Determine the [X, Y] coordinate at the center of the cell enclosing the given text.  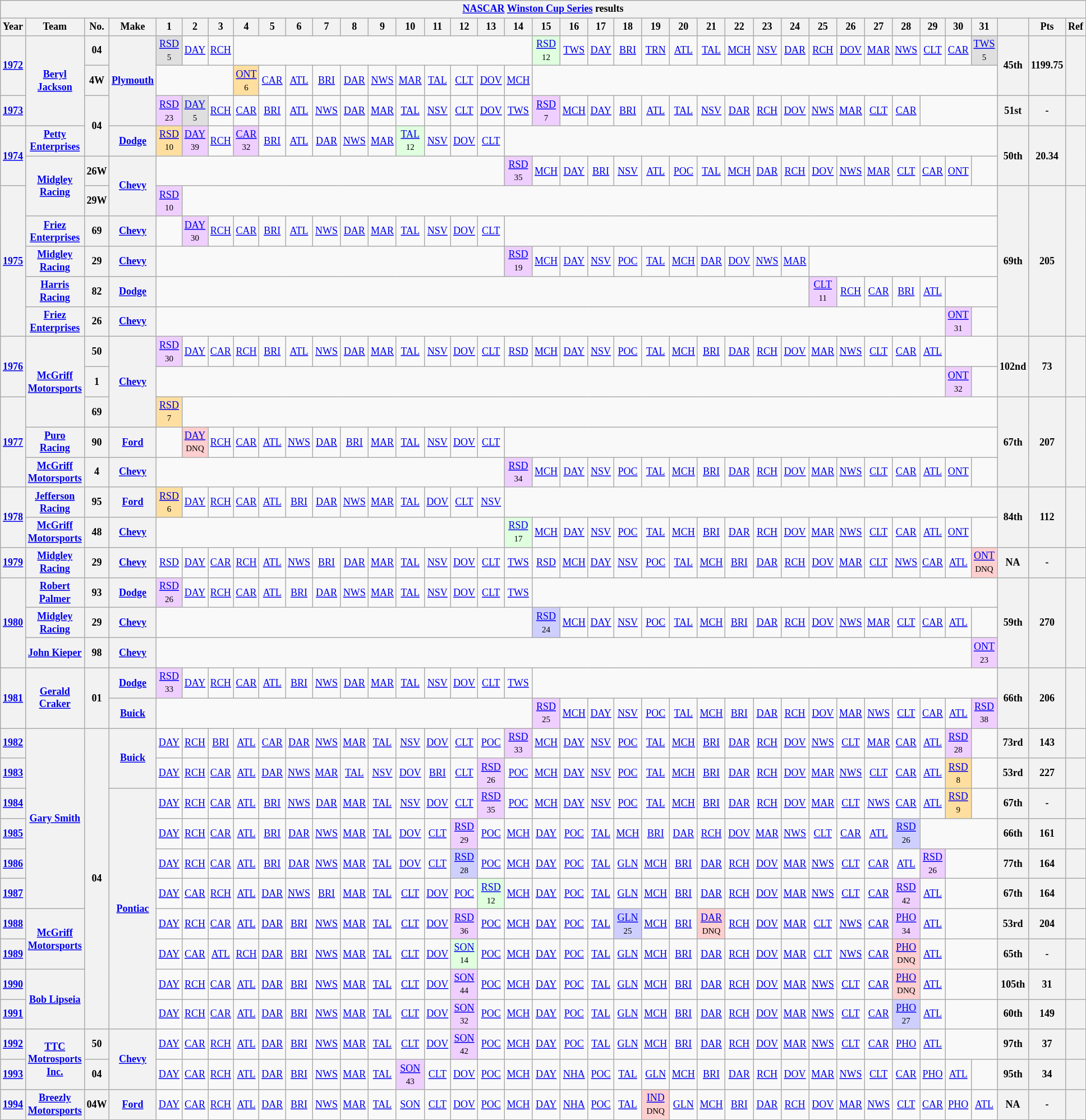
77th [1013, 864]
TAL12 [410, 141]
20.34 [1047, 156]
Gary Smith [55, 819]
RSD24 [546, 623]
Plymouth [133, 81]
DAY30 [195, 231]
1984 [13, 804]
8 [355, 27]
PHO34 [906, 924]
No. [96, 27]
Pts [1047, 27]
51st [1013, 111]
98 [96, 653]
Gerald Craker [55, 698]
9 [383, 27]
RSD25 [546, 713]
SON42 [464, 1044]
RSD42 [906, 894]
93 [96, 593]
270 [1047, 623]
205 [1047, 261]
INDDNQ [656, 1105]
23 [767, 27]
1977 [13, 442]
20 [684, 27]
DAY39 [195, 141]
1979 [13, 563]
21 [711, 27]
26W [96, 171]
102nd [1013, 367]
1991 [13, 1015]
59th [1013, 623]
Puro Racing [55, 442]
Ref [1076, 27]
Robert Palmer [55, 593]
ONT31 [958, 322]
27 [878, 27]
18 [628, 27]
SON44 [464, 984]
73rd [1013, 743]
4W [96, 81]
1973 [13, 111]
1989 [13, 954]
5 [273, 27]
25 [823, 27]
RSD29 [464, 834]
161 [1047, 834]
DAYDNQ [195, 442]
97th [1013, 1044]
45th [1013, 65]
RSD17 [518, 533]
RSD30 [169, 352]
1980 [13, 623]
19 [656, 27]
Team [55, 27]
3 [220, 27]
SON32 [464, 1015]
206 [1047, 698]
Breezly Motorsports [55, 1105]
6 [300, 27]
SON [410, 1105]
RSD38 [984, 713]
Make [133, 27]
ONT23 [984, 653]
69th [1013, 261]
SON43 [410, 1075]
ONT32 [958, 382]
TWS5 [984, 51]
1988 [13, 924]
TTC Motrosports Inc. [55, 1059]
Bob Lipseia [55, 999]
143 [1047, 743]
14 [518, 27]
105th [1013, 984]
16 [574, 27]
SON14 [464, 954]
15 [546, 27]
24 [795, 27]
1974 [13, 156]
Pontiac [133, 909]
48 [96, 533]
1994 [13, 1105]
01 [96, 698]
13 [491, 27]
22 [739, 27]
1978 [13, 517]
RSD5 [169, 51]
60th [1013, 1015]
CAR32 [246, 141]
1199.75 [1047, 65]
RSD34 [518, 472]
11 [438, 27]
1990 [13, 984]
1972 [13, 65]
04W [96, 1105]
10 [410, 27]
DAY5 [195, 111]
12 [464, 27]
1986 [13, 864]
82 [96, 291]
RSD8 [958, 773]
95 [96, 502]
1981 [13, 698]
Year [13, 27]
NASCAR Winston Cup Series results [543, 9]
227 [1047, 773]
1993 [13, 1075]
50th [1013, 156]
1976 [13, 367]
28 [906, 27]
204 [1047, 924]
Beryl Jackson [55, 81]
RSD6 [169, 502]
73 [1047, 367]
CLT11 [823, 291]
ONT6 [246, 81]
7 [326, 27]
207 [1047, 442]
65th [1013, 954]
1982 [13, 743]
95th [1013, 1075]
90 [96, 442]
30 [958, 27]
RSD36 [464, 924]
John Kieper [55, 653]
Jefferson Racing [55, 502]
1975 [13, 261]
1987 [13, 894]
29W [96, 201]
TRN [656, 51]
RSD23 [169, 111]
84th [1013, 517]
2 [195, 27]
1985 [13, 834]
1992 [13, 1044]
34 [1047, 1075]
GLN25 [628, 924]
37 [1047, 1044]
112 [1047, 517]
RSD9 [958, 804]
ONTDNQ [984, 563]
PHO27 [906, 1015]
1983 [13, 773]
Harris Racing [55, 291]
17 [601, 27]
Petty Enterprises [55, 141]
RSD19 [518, 261]
DARDNQ [711, 924]
149 [1047, 1015]
